Identify which cell holds the provided text, then report its [x, y] central coordinate. 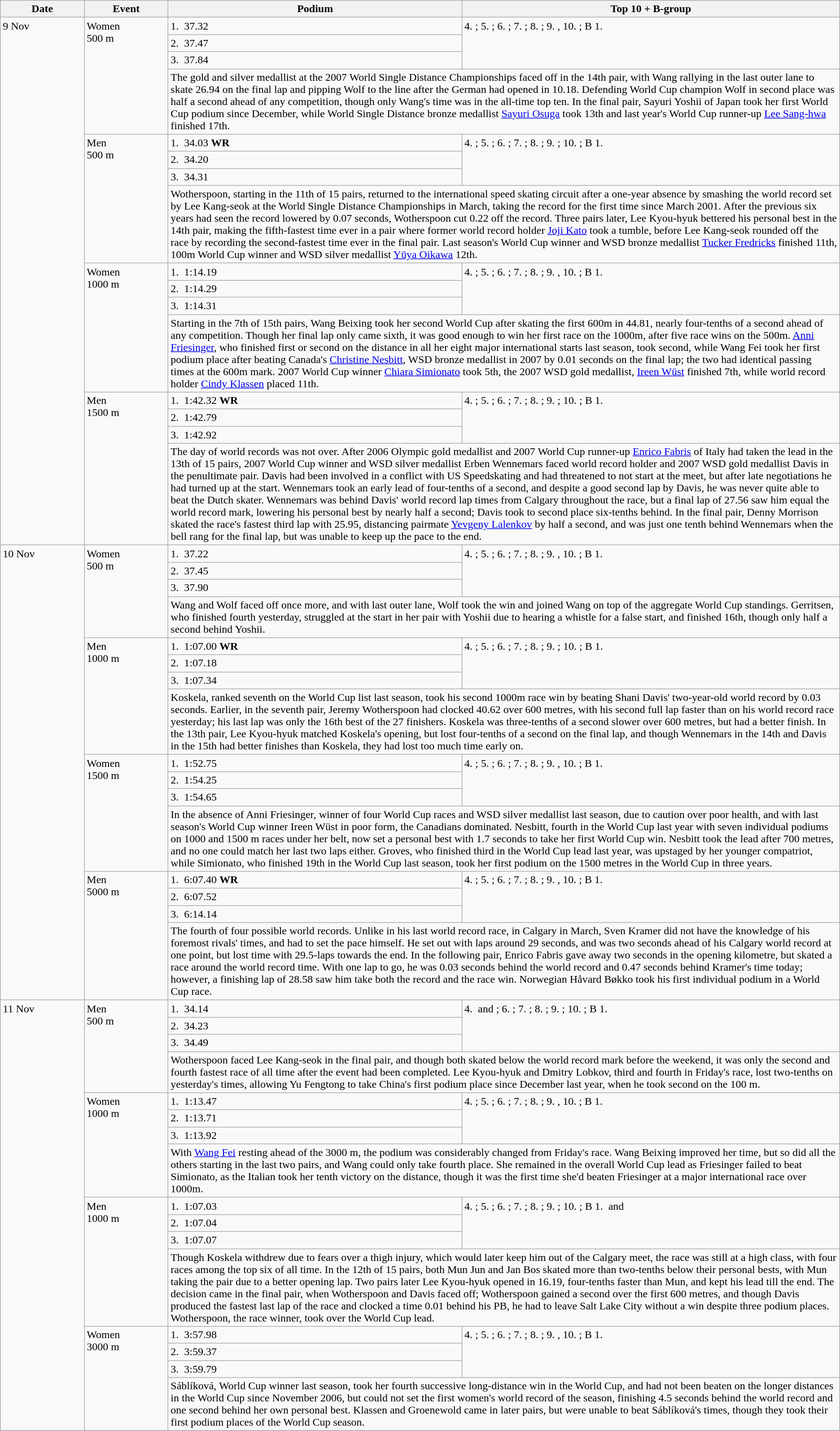
2. 3:59.37 [315, 1352]
3. 1:42.92 [315, 435]
10 Nov [42, 773]
Podium [315, 9]
3. 37.84 [315, 60]
3. 1:14.31 [315, 306]
3. 37.90 [315, 588]
3. 34.31 [315, 177]
3. 6:14.14 [315, 914]
11 Nov [42, 1216]
3. 1:13.92 [315, 1135]
2. 34.23 [315, 1026]
2. 1:54.25 [315, 780]
4. ; 5. ; 6. ; 7. ; 8. ; 9. ; 10. ; B 1. and [651, 1223]
1. 6:07.40 WR [315, 880]
3. 3:59.79 [315, 1369]
9 Nov [42, 281]
1. 34.14 [315, 1009]
Event [127, 9]
1. 37.32 [315, 26]
2. 37.45 [315, 571]
1. 1:07.03 [315, 1206]
2. 1:42.79 [315, 418]
1. 3:57.98 [315, 1335]
1. 1:07.00 WR [315, 646]
2. 37.47 [315, 43]
3. 34.49 [315, 1043]
4. and ; 6. ; 7. ; 8. ; 9. ; 10. ; B 1. [651, 1026]
Men5000 m [127, 936]
2. 1:14.29 [315, 289]
1. 1:13.47 [315, 1101]
1. 1:14.19 [315, 271]
Date [42, 9]
2. 1:07.04 [315, 1223]
2. 6:07.52 [315, 897]
Women3000 m [127, 1378]
3. 1:54.65 [315, 797]
3. 1:07.07 [315, 1240]
2. 1:07.18 [315, 663]
1. 1:52.75 [315, 763]
Men1500 m [127, 468]
3. 1:07.34 [315, 680]
1. 1:42.32 WR [315, 401]
1. 37.22 [315, 554]
2. 1:13.71 [315, 1118]
Women1500 m [127, 813]
2. 34.20 [315, 160]
1. 34.03 WR [315, 143]
Top 10 + B-group [651, 9]
